Extract the [x, y] coordinate from the center of the cell holding the provided text.  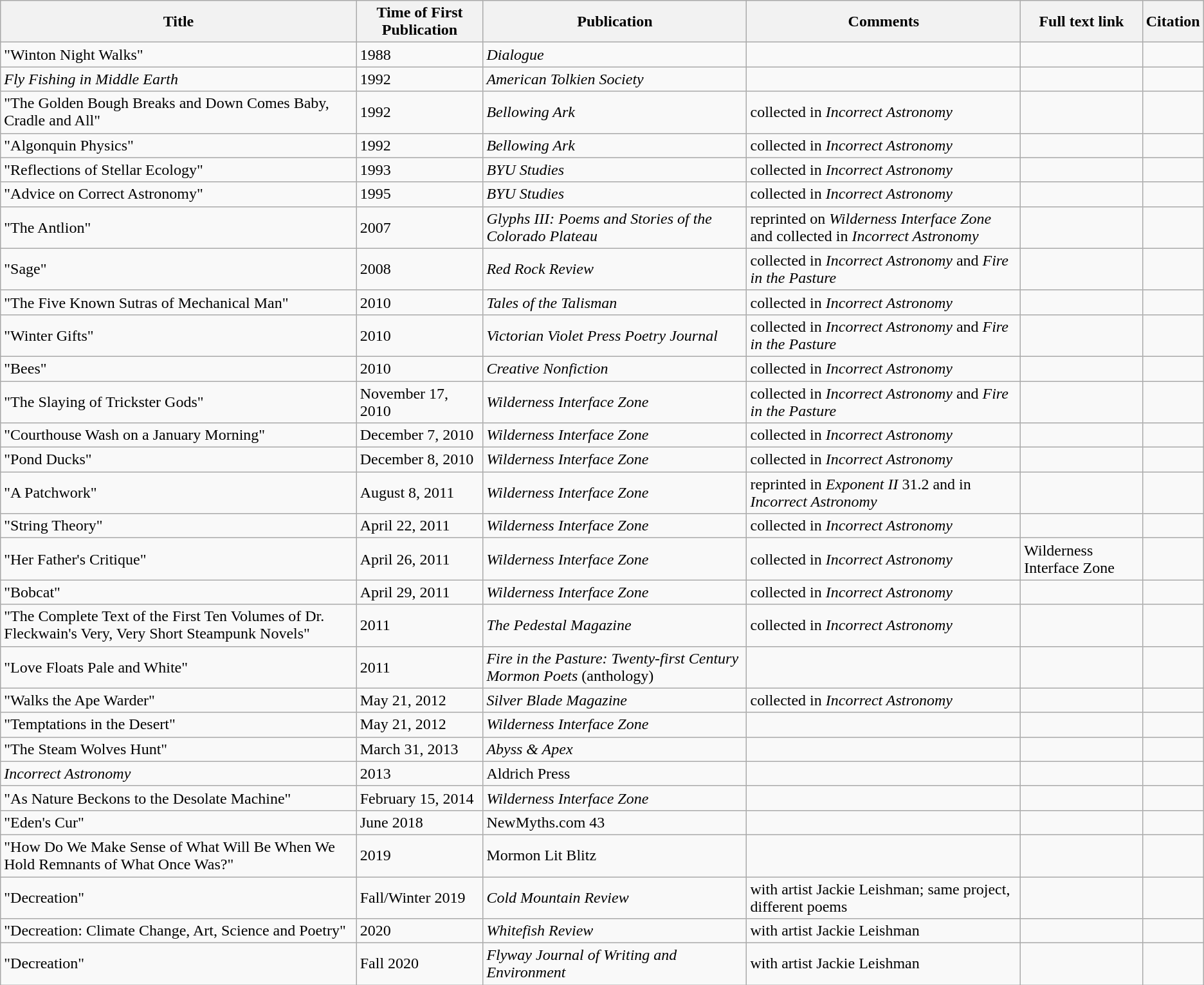
"Eden's Cur" [179, 822]
Abyss & Apex [615, 749]
"Winton Night Walks" [179, 55]
Fire in the Pasture: Twenty-first Century Mormon Poets (anthology) [615, 667]
"The Antlion" [179, 228]
April 22, 2011 [419, 526]
Flyway Journal of Writing and Environment [615, 964]
"String Theory" [179, 526]
February 15, 2014 [419, 798]
"Sage" [179, 269]
November 17, 2010 [419, 401]
NewMyths.com 43 [615, 822]
Whitefish Review [615, 931]
"Temptations in the Desert" [179, 725]
2013 [419, 773]
"The Complete Text of the First Ten Volumes of Dr. Fleckwain's Very, Very Short Steampunk Novels" [179, 625]
"Advice on Correct Astronomy" [179, 194]
"A Patchwork" [179, 492]
"Bobcat" [179, 592]
April 26, 2011 [419, 559]
American Tolkien Society [615, 79]
Fall/Winter 2019 [419, 898]
2007 [419, 228]
1993 [419, 170]
"The Steam Wolves Hunt" [179, 749]
"How Do We Make Sense of What Will Be When We Hold Remnants of What Once Was?" [179, 855]
"Bees" [179, 368]
Full text link [1082, 22]
"The Five Known Sutras of Mechanical Man" [179, 302]
Creative Nonfiction [615, 368]
Cold Mountain Review [615, 898]
"Walks the Ape Warder" [179, 700]
"Algonquin Physics" [179, 145]
Comments [884, 22]
Fly Fishing in Middle Earth [179, 79]
1988 [419, 55]
December 8, 2010 [419, 460]
Tales of the Talisman [615, 302]
Fall 2020 [419, 964]
Victorian Violet Press Poetry Journal [615, 336]
2019 [419, 855]
Publication [615, 22]
Dialogue [615, 55]
Incorrect Astronomy [179, 773]
"As Nature Beckons to the Desolate Machine" [179, 798]
1995 [419, 194]
March 31, 2013 [419, 749]
reprinted on Wilderness Interface Zone and collected in Incorrect Astronomy [884, 228]
"Courthouse Wash on a January Morning" [179, 435]
"Pond Ducks" [179, 460]
"Love Floats Pale and White" [179, 667]
with artist Jackie Leishman; same project, different poems [884, 898]
2020 [419, 931]
"Winter Gifts" [179, 336]
Silver Blade Magazine [615, 700]
Time of First Publication [419, 22]
reprinted in Exponent II 31.2 and in Incorrect Astronomy [884, 492]
Mormon Lit Blitz [615, 855]
Red Rock Review [615, 269]
"The Slaying of Trickster Gods" [179, 401]
"Decreation: Climate Change, Art, Science and Poetry" [179, 931]
The Pedestal Magazine [615, 625]
"The Golden Bough Breaks and Down Comes Baby, Cradle and All" [179, 112]
December 7, 2010 [419, 435]
Aldrich Press [615, 773]
April 29, 2011 [419, 592]
"Her Father's Critique" [179, 559]
June 2018 [419, 822]
August 8, 2011 [419, 492]
Title [179, 22]
Glyphs III: Poems and Stories of the Colorado Plateau [615, 228]
Citation [1173, 22]
2008 [419, 269]
"Reflections of Stellar Ecology" [179, 170]
